Pinpoint the cell where the given text exists, returning its (x, y) midpoint coordinate. 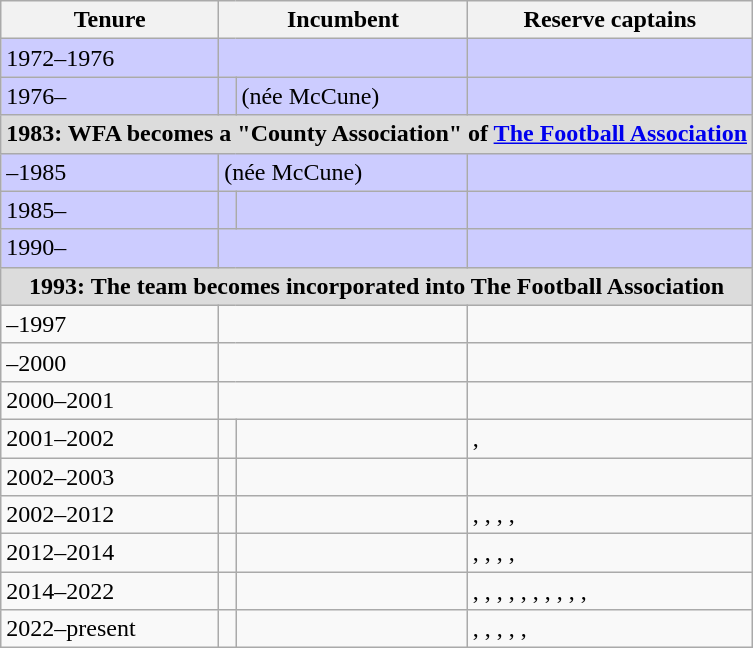
1972–1976 (110, 58)
–1997 (110, 324)
2002–2003 (110, 477)
, (610, 438)
Tenure (110, 20)
Incumbent (344, 20)
1993: The team becomes incorporated into The Football Association (377, 286)
2022–present (110, 629)
1983: WFA becomes a "County Association" of The Football Association (377, 134)
–1985 (110, 172)
2002–2012 (110, 515)
2000–2001 (110, 400)
Reserve captains (610, 20)
2001–2002 (110, 438)
1985– (110, 210)
1976– (110, 96)
2014–2022 (110, 591)
2012–2014 (110, 553)
1990– (110, 248)
, , , , , , , , , , (610, 591)
, , , , , (610, 629)
–2000 (110, 362)
